Provide the [X, Y] coordinate of the cell's center where the given text is located.  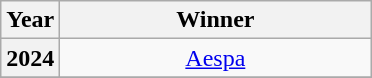
Winner [216, 20]
Aespa [216, 58]
2024 [30, 58]
Year [30, 20]
